Scan for the cell matching the given text and deliver its [x, y] coordinate at center. 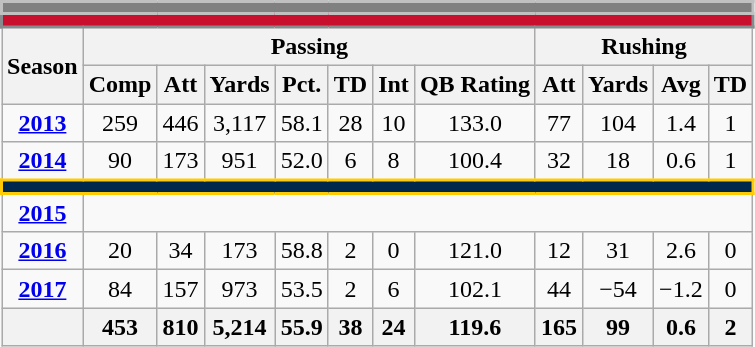
2016 [43, 251]
24 [394, 327]
5,214 [240, 327]
104 [618, 123]
2013 [43, 123]
32 [558, 162]
12 [558, 251]
18 [618, 162]
2.6 [682, 251]
121.0 [474, 251]
−54 [618, 289]
99 [618, 327]
119.6 [474, 327]
165 [558, 327]
38 [350, 327]
Rushing [644, 46]
77 [558, 123]
157 [180, 289]
1.4 [682, 123]
10 [394, 123]
2015 [43, 212]
Avg [682, 84]
2017 [43, 289]
133.0 [474, 123]
259 [120, 123]
453 [120, 327]
20 [120, 251]
84 [120, 289]
28 [350, 123]
100.4 [474, 162]
90 [120, 162]
102.1 [474, 289]
951 [240, 162]
31 [618, 251]
58.1 [302, 123]
52.0 [302, 162]
QB Rating [474, 84]
446 [180, 123]
810 [180, 327]
53.5 [302, 289]
973 [240, 289]
44 [558, 289]
Pct. [302, 84]
Int [394, 84]
Season [43, 66]
Comp [120, 84]
−1.2 [682, 289]
58.8 [302, 251]
8 [394, 162]
Passing [309, 46]
3,117 [240, 123]
55.9 [302, 327]
34 [180, 251]
2014 [43, 162]
